Extract the [X, Y] coordinate from the center of the cell holding the provided text.  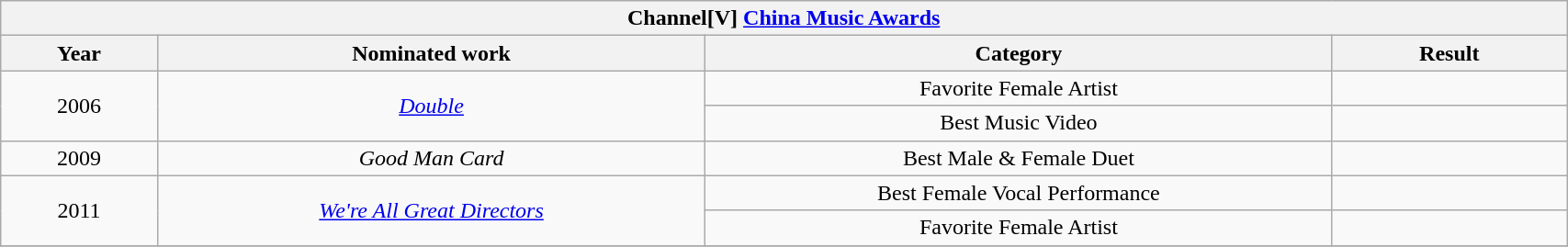
Good Man Card [432, 158]
We're All Great Directors [432, 210]
2006 [79, 106]
Category [1019, 53]
Best Music Video [1019, 123]
Channel[V] China Music Awards [784, 18]
2011 [79, 210]
Year [79, 53]
2009 [79, 158]
Result [1450, 53]
Best Female Vocal Performance [1019, 193]
Double [432, 106]
Nominated work [432, 53]
Best Male & Female Duet [1019, 158]
